Provide the (x, y) coordinate of the cell's center where the given text is located.  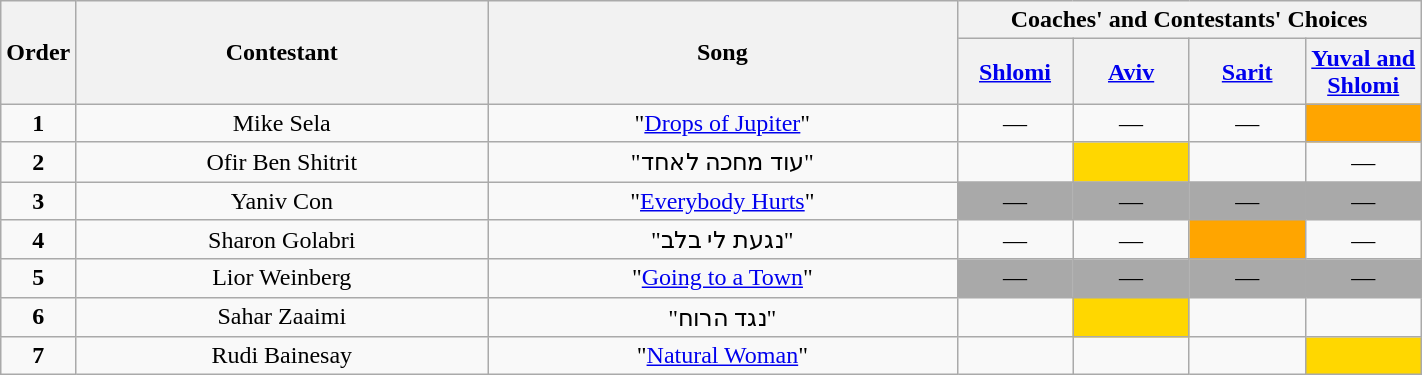
"Everybody Hurts" (722, 201)
Yaniv Con (282, 201)
Ofir Ben Shitrit (282, 162)
Sharon Golabri (282, 240)
"נגד הרוח" (722, 317)
Contestant (282, 52)
Rudi Bainesay (282, 356)
"Drops of Jupiter" (722, 123)
Sarit (1247, 72)
4 (38, 240)
Song (722, 52)
Aviv (1131, 72)
Shlomi (1015, 72)
Mike Sela (282, 123)
"Natural Woman" (722, 356)
7 (38, 356)
5 (38, 278)
Yuval and Shlomi (1363, 72)
Sahar Zaaimi (282, 317)
Order (38, 52)
Coaches' and Contestants' Choices (1189, 20)
6 (38, 317)
"נגעת לי בלב" (722, 240)
1 (38, 123)
"עוד מחכה לאחד" (722, 162)
Lior Weinberg (282, 278)
"Going to a Town" (722, 278)
3 (38, 201)
2 (38, 162)
